Capture the cell that displays the provided text and extract its (x, y) central coordinate. 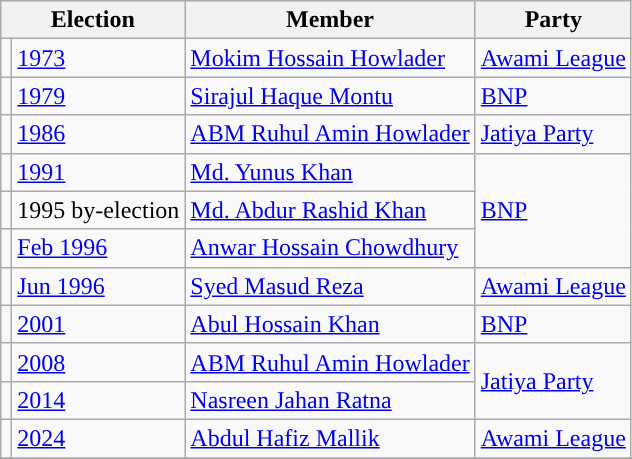
Md. Yunus Khan (330, 172)
Election (93, 20)
Party (553, 20)
Md. Abdur Rashid Khan (330, 210)
1973 (98, 58)
Sirajul Haque Montu (330, 96)
1991 (98, 172)
Syed Masud Reza (330, 286)
2001 (98, 324)
2014 (98, 400)
Jun 1996 (98, 286)
Mokim Hossain Howlader (330, 58)
Member (330, 20)
1979 (98, 96)
Abdul Hafiz Mallik (330, 438)
2024 (98, 438)
Anwar Hossain Chowdhury (330, 248)
1995 by-election (98, 210)
1986 (98, 134)
Nasreen Jahan Ratna (330, 400)
Feb 1996 (98, 248)
Abul Hossain Khan (330, 324)
2008 (98, 362)
